Capture the cell that displays the provided text and extract its [X, Y] central coordinate. 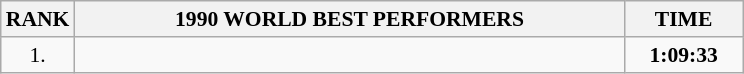
1. [38, 55]
1990 WORLD BEST PERFORMERS [349, 19]
TIME [684, 19]
1:09:33 [684, 55]
RANK [38, 19]
